Determine the (x, y) coordinate at the center of the cell enclosing the given text.  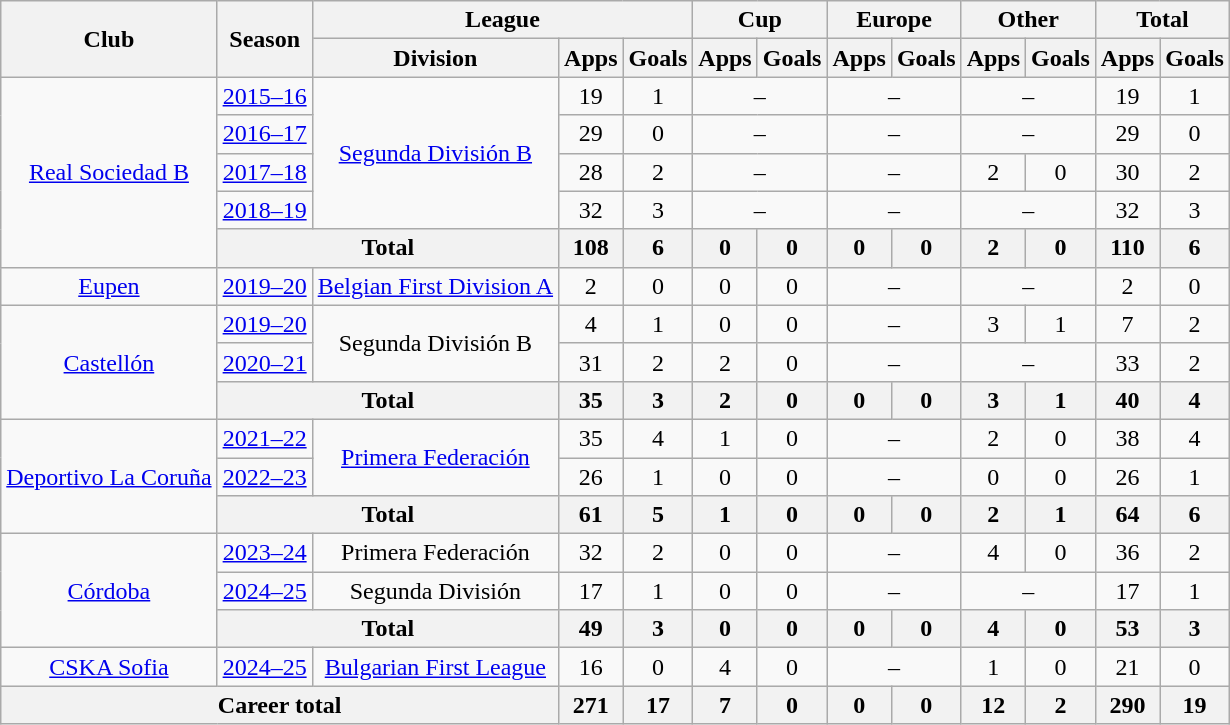
38 (1127, 438)
Career total (280, 705)
53 (1127, 629)
40 (1127, 400)
2023–24 (264, 553)
110 (1127, 248)
Real Sociedad B (109, 172)
49 (591, 629)
2020–21 (264, 362)
64 (1127, 515)
Europe (894, 20)
2022–23 (264, 477)
2016–17 (264, 134)
Segunda División (435, 591)
Eupen (109, 286)
Other (1028, 20)
16 (591, 667)
21 (1127, 667)
League (502, 20)
12 (993, 705)
61 (591, 515)
28 (591, 172)
271 (591, 705)
108 (591, 248)
Belgian First Division A (435, 286)
2015–16 (264, 96)
Division (435, 58)
33 (1127, 362)
Cup (760, 20)
2018–19 (264, 210)
Bulgarian First League (435, 667)
Córdoba (109, 591)
5 (658, 515)
36 (1127, 553)
CSKA Sofia (109, 667)
2021–22 (264, 438)
30 (1127, 172)
Castellón (109, 362)
Deportivo La Coruña (109, 476)
2017–18 (264, 172)
Season (264, 39)
Club (109, 39)
290 (1127, 705)
31 (591, 362)
